Pinpoint the cell where the given text exists, returning its [x, y] midpoint coordinate. 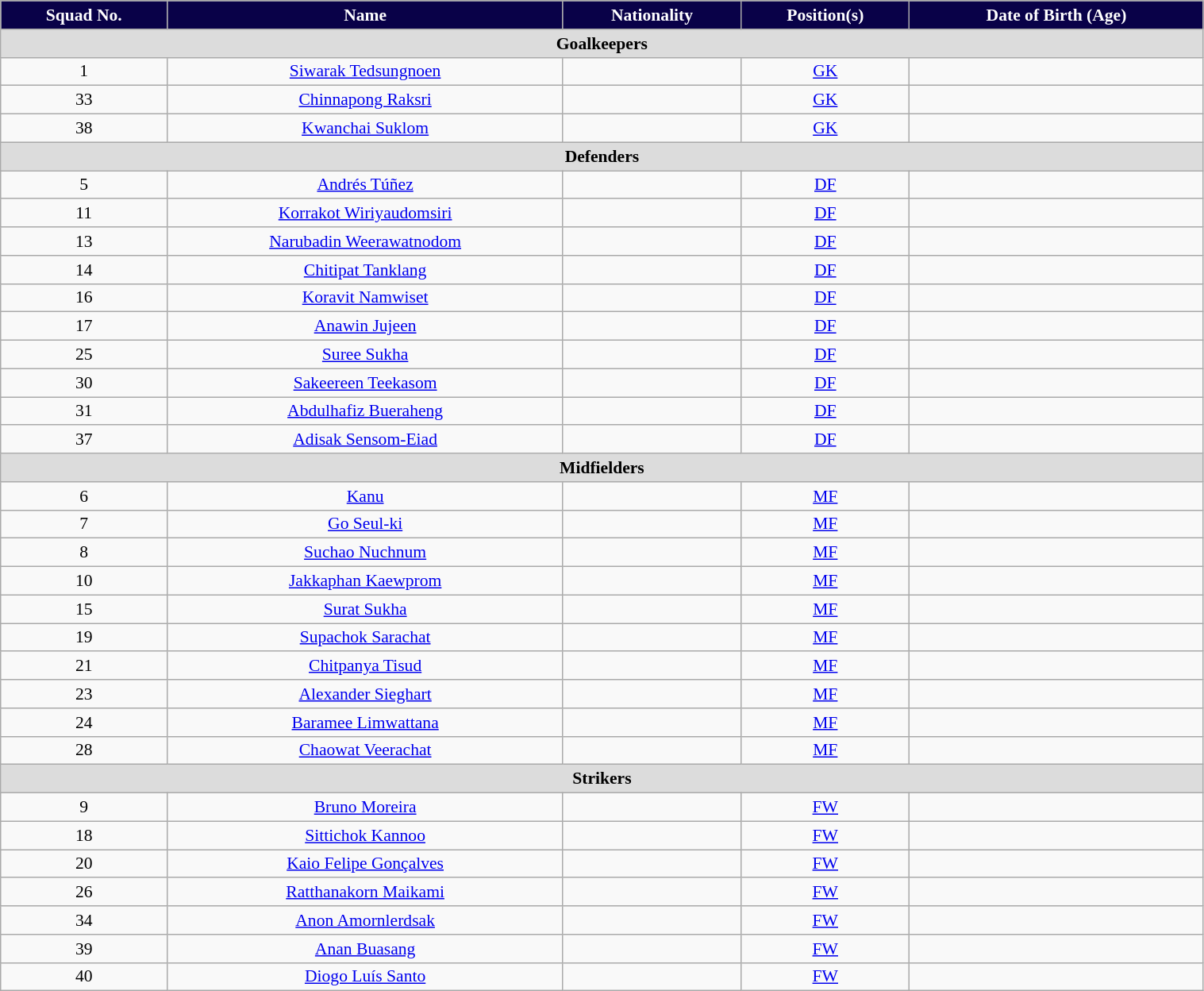
Surat Sukha [365, 609]
Defenders [602, 156]
13 [84, 241]
Siwarak Tedsungnoen [365, 71]
Go Seul-ki [365, 524]
5 [84, 185]
Koravit Namwiset [365, 298]
19 [84, 638]
39 [84, 949]
Korrakot Wiriyaudomsiri [365, 214]
15 [84, 609]
25 [84, 355]
Date of Birth (Age) [1056, 15]
14 [84, 270]
10 [84, 581]
34 [84, 920]
Midfielders [602, 468]
Name [365, 15]
37 [84, 440]
26 [84, 893]
Kwanchai Suklom [365, 129]
28 [84, 750]
1 [84, 71]
40 [84, 977]
Jakkaphan Kaewprom [365, 581]
18 [84, 835]
21 [84, 666]
Suchao Nuchnum [365, 553]
6 [84, 496]
31 [84, 411]
Anan Buasang [365, 949]
Chinnapong Raksri [365, 100]
Strikers [602, 779]
Baramee Limwattana [365, 723]
Bruno Moreira [365, 808]
30 [84, 383]
Sakeereen Teekasom [365, 383]
Andrés Túñez [365, 185]
Ratthanakorn Maikami [365, 893]
7 [84, 524]
Chitpanya Tisud [365, 666]
Narubadin Weerawatnodom [365, 241]
Supachok Sarachat [365, 638]
Position(s) [825, 15]
Alexander Sieghart [365, 694]
Nationality [652, 15]
16 [84, 298]
20 [84, 864]
8 [84, 553]
Suree Sukha [365, 355]
Anon Amornlerdsak [365, 920]
Anawin Jujeen [365, 326]
24 [84, 723]
33 [84, 100]
9 [84, 808]
Sittichok Kannoo [365, 835]
Kanu [365, 496]
11 [84, 214]
Kaio Felipe Gonçalves [365, 864]
Adisak Sensom-Eiad [365, 440]
Chitipat Tanklang [365, 270]
Chaowat Veerachat [365, 750]
Squad No. [84, 15]
38 [84, 129]
Goalkeepers [602, 44]
23 [84, 694]
Diogo Luís Santo [365, 977]
17 [84, 326]
Abdulhafiz Bueraheng [365, 411]
